Provide the (X, Y) coordinate of the cell's center where the given text is located.  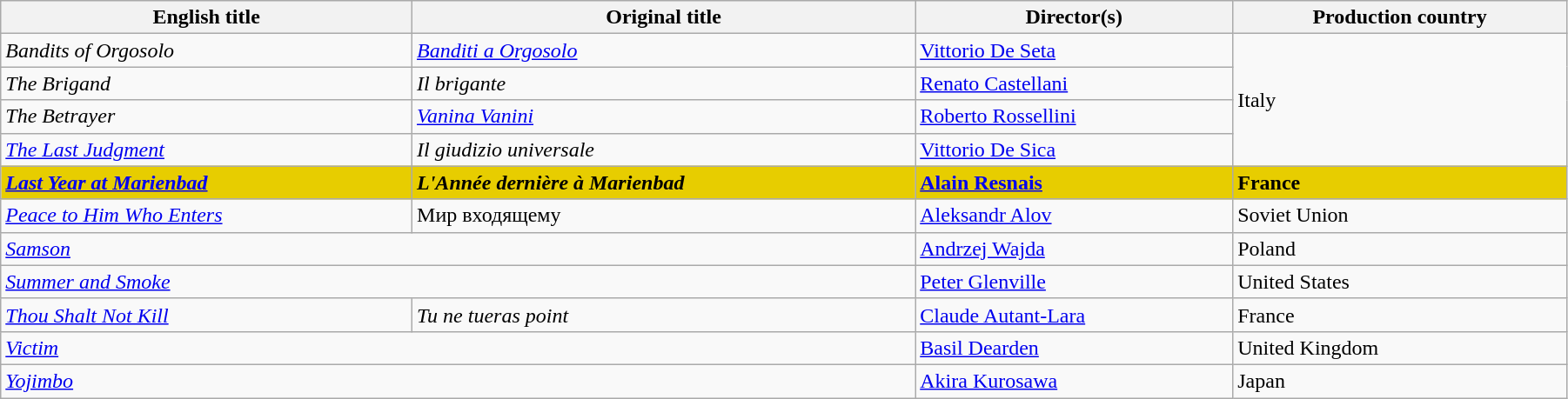
Tu ne tueras point (664, 315)
Claude Autant-Lara (1074, 315)
Director(s) (1074, 17)
The Betrayer (207, 116)
Peace to Him Who Enters (207, 216)
Peter Glenville (1074, 282)
Renato Castellani (1074, 83)
Summer and Smoke (458, 282)
Vanina Vanini (664, 116)
Victim (458, 348)
Aleksandr Alov (1074, 216)
Bandits of Orgosolo (207, 50)
English title (207, 17)
Japan (1400, 381)
Roberto Rossellini (1074, 116)
Soviet Union (1400, 216)
Yojimbo (458, 381)
United Kingdom (1400, 348)
Last Year at Marienbad (207, 183)
Thou Shalt Not Kill (207, 315)
The Last Judgment (207, 150)
Vittorio De Sica (1074, 150)
Akira Kurosawa (1074, 381)
Production country (1400, 17)
Original title (664, 17)
Basil Dearden (1074, 348)
United States (1400, 282)
Banditi a Orgosolo (664, 50)
Мир входящему (664, 216)
Andrzej Wajda (1074, 249)
The Brigand (207, 83)
Samson (458, 249)
Il giudizio universale (664, 150)
L'Année dernière à Marienbad (664, 183)
Italy (1400, 100)
Vittorio De Seta (1074, 50)
Alain Resnais (1074, 183)
Il brigante (664, 83)
Poland (1400, 249)
